Find where the given text appears and provide that cell's center as (X, Y) coordinate. 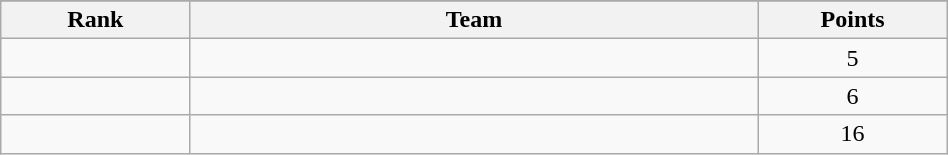
5 (852, 58)
Rank (96, 20)
Points (852, 20)
16 (852, 134)
6 (852, 96)
Team (474, 20)
